Return the [x, y] coordinate for the center point of the cell that contains the specified text.  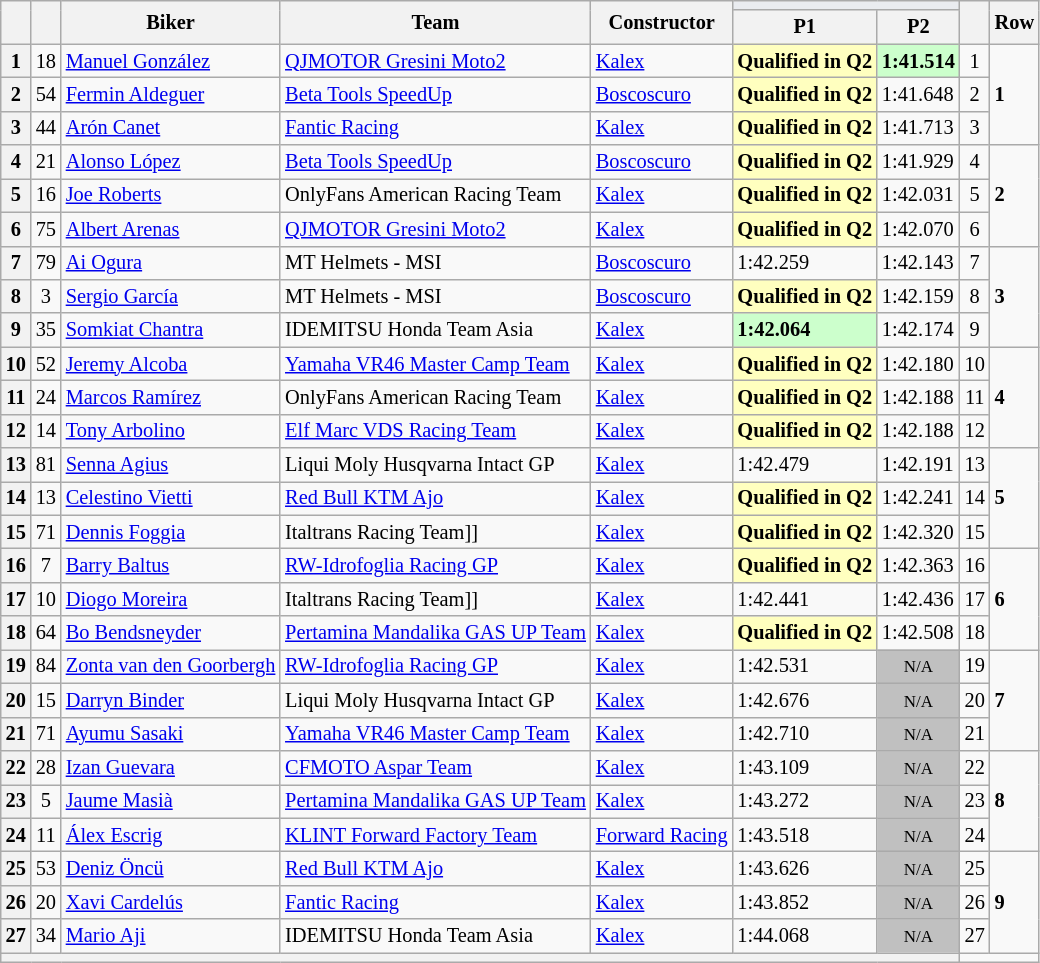
1:42.180 [918, 364]
Albert Arenas [170, 229]
Alonso López [170, 162]
Tony Arbolino [170, 431]
1:42.159 [918, 296]
Row [1014, 22]
Xavi Cardelús [170, 902]
79 [46, 263]
1:42.259 [804, 263]
1:42.031 [918, 195]
Jeremy Alcoba [170, 364]
1:42.174 [918, 330]
1:42.320 [918, 532]
81 [46, 465]
Ayumu Sasaki [170, 734]
28 [46, 767]
Biker [170, 22]
1:42.363 [918, 565]
Arón Canet [170, 128]
1:42.479 [804, 465]
Darryn Binder [170, 700]
1:41.929 [918, 162]
1:42.676 [804, 700]
Fermin Aldeguer [170, 94]
64 [46, 633]
Senna Agius [170, 465]
Ai Ogura [170, 263]
Barry Baltus [170, 565]
1:42.070 [918, 229]
Diogo Moreira [170, 599]
Manuel González [170, 61]
53 [46, 868]
1:43.626 [804, 868]
CFMOTO Aspar Team [436, 767]
34 [46, 936]
75 [46, 229]
KLINT Forward Factory Team [436, 835]
Celestino Vietti [170, 498]
1:42.143 [918, 263]
Joe Roberts [170, 195]
1:41.648 [918, 94]
Elf Marc VDS Racing Team [436, 431]
1:42.064 [804, 330]
1:41.713 [918, 128]
1:41.514 [918, 61]
Jaume Masià [170, 801]
Constructor [662, 22]
1:42.441 [804, 599]
Deniz Öncü [170, 868]
Bo Bendsneyder [170, 633]
54 [46, 94]
1:42.710 [804, 734]
Dennis Foggia [170, 532]
1:42.191 [918, 465]
Marcos Ramírez [170, 397]
84 [46, 666]
Somkiat Chantra [170, 330]
1:42.241 [918, 498]
Mario Aji [170, 936]
Forward Racing [662, 835]
35 [46, 330]
P2 [918, 27]
44 [46, 128]
1:44.068 [804, 936]
1:43.109 [804, 767]
1:43.518 [804, 835]
1:43.852 [804, 902]
Izan Guevara [170, 767]
P1 [804, 27]
Álex Escrig [170, 835]
1:42.531 [804, 666]
Zonta van den Goorbergh [170, 666]
1:43.272 [804, 801]
52 [46, 364]
1:42.508 [918, 633]
Sergio García [170, 296]
Team [436, 22]
1:42.436 [918, 599]
